Scan for the cell matching the given text and deliver its [x, y] coordinate at center. 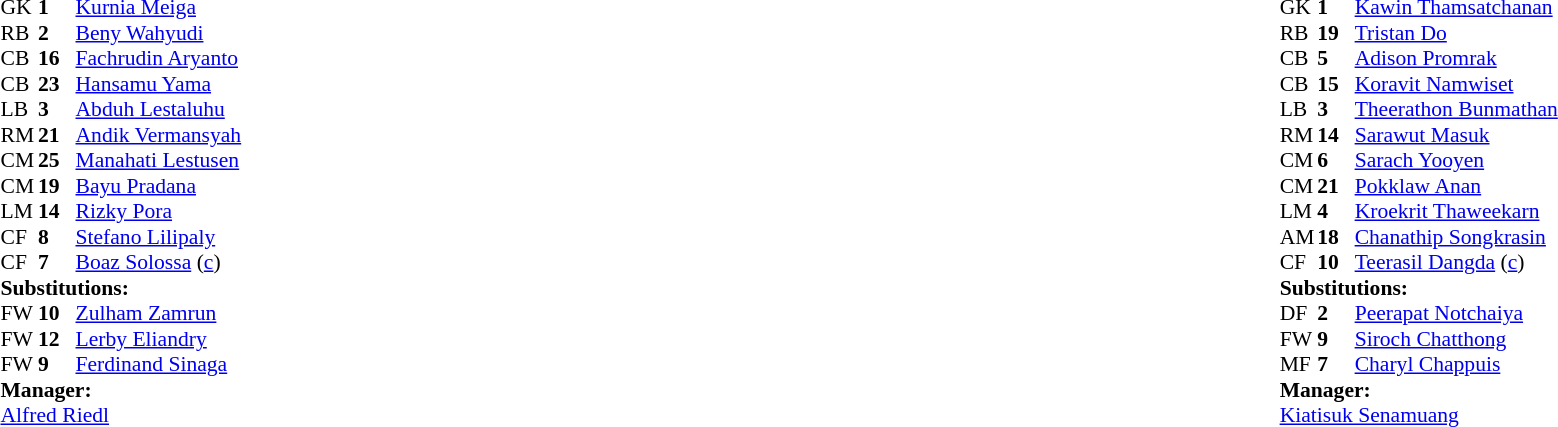
Boaz Solossa (c) [159, 263]
Manahati Lestusen [159, 161]
5 [1336, 59]
23 [57, 84]
MF [1299, 365]
Teerasil Dangda (c) [1456, 263]
Peerapat Notchaiya [1456, 313]
4 [1336, 211]
Stefano Lilipaly [159, 237]
15 [1336, 84]
Sarawut Masuk [1456, 135]
Siroch Chatthong [1456, 339]
8 [57, 237]
6 [1336, 161]
Abduh Lestaluhu [159, 109]
DF [1299, 313]
12 [57, 339]
Kroekrit Thaweekarn [1456, 211]
18 [1336, 237]
Sarach Yooyen [1456, 161]
Bayu Pradana [159, 186]
Pokklaw Anan [1456, 186]
Andik Vermansyah [159, 135]
Rizky Pora [159, 211]
Beny Wahyudi [159, 33]
Hansamu Yama [159, 84]
25 [57, 161]
16 [57, 59]
Chanathip Songkrasin [1456, 237]
Ferdinand Sinaga [159, 365]
Charyl Chappuis [1456, 365]
Theerathon Bunmathan [1456, 109]
Koravit Namwiset [1456, 84]
AM [1299, 237]
Tristan Do [1456, 33]
Fachrudin Aryanto [159, 59]
Zulham Zamrun [159, 313]
Lerby Eliandry [159, 339]
Adison Promrak [1456, 59]
